Locate the cell with the specified text and output its [x, y] center coordinate. 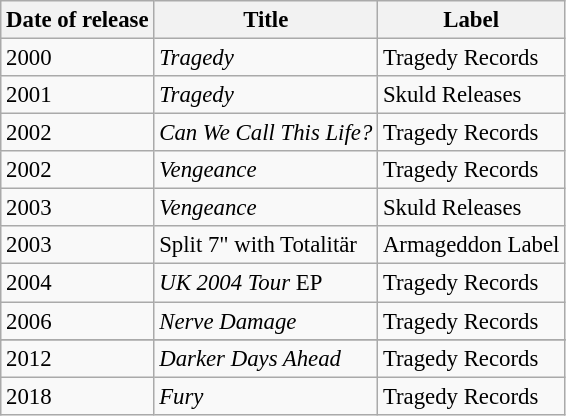
Title [266, 20]
Date of release [78, 20]
Armageddon Label [472, 245]
UK 2004 Tour EP [266, 283]
2001 [78, 95]
2000 [78, 58]
Fury [266, 396]
2018 [78, 396]
Label [472, 20]
Can We Call This Life? [266, 133]
2006 [78, 321]
Split 7" with Totalitär [266, 245]
2004 [78, 283]
Darker Days Ahead [266, 358]
2012 [78, 358]
Nerve Damage [266, 321]
